Return the (x, y) coordinate for the center point of the cell that contains the specified text.  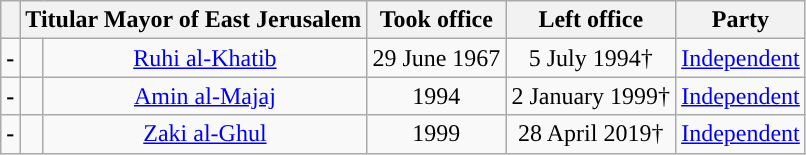
Took office (436, 20)
5 July 1994† (591, 58)
1994 (436, 96)
2 January 1999† (591, 96)
28 April 2019† (591, 134)
Party (741, 20)
Amin al-Majaj (205, 96)
Left office (591, 20)
Zaki al-Ghul (205, 134)
1999 (436, 134)
Ruhi al-Khatib (205, 58)
Titular Mayor of East Jerusalem (194, 20)
29 June 1967 (436, 58)
